Scan for the cell matching the given text and deliver its [x, y] coordinate at center. 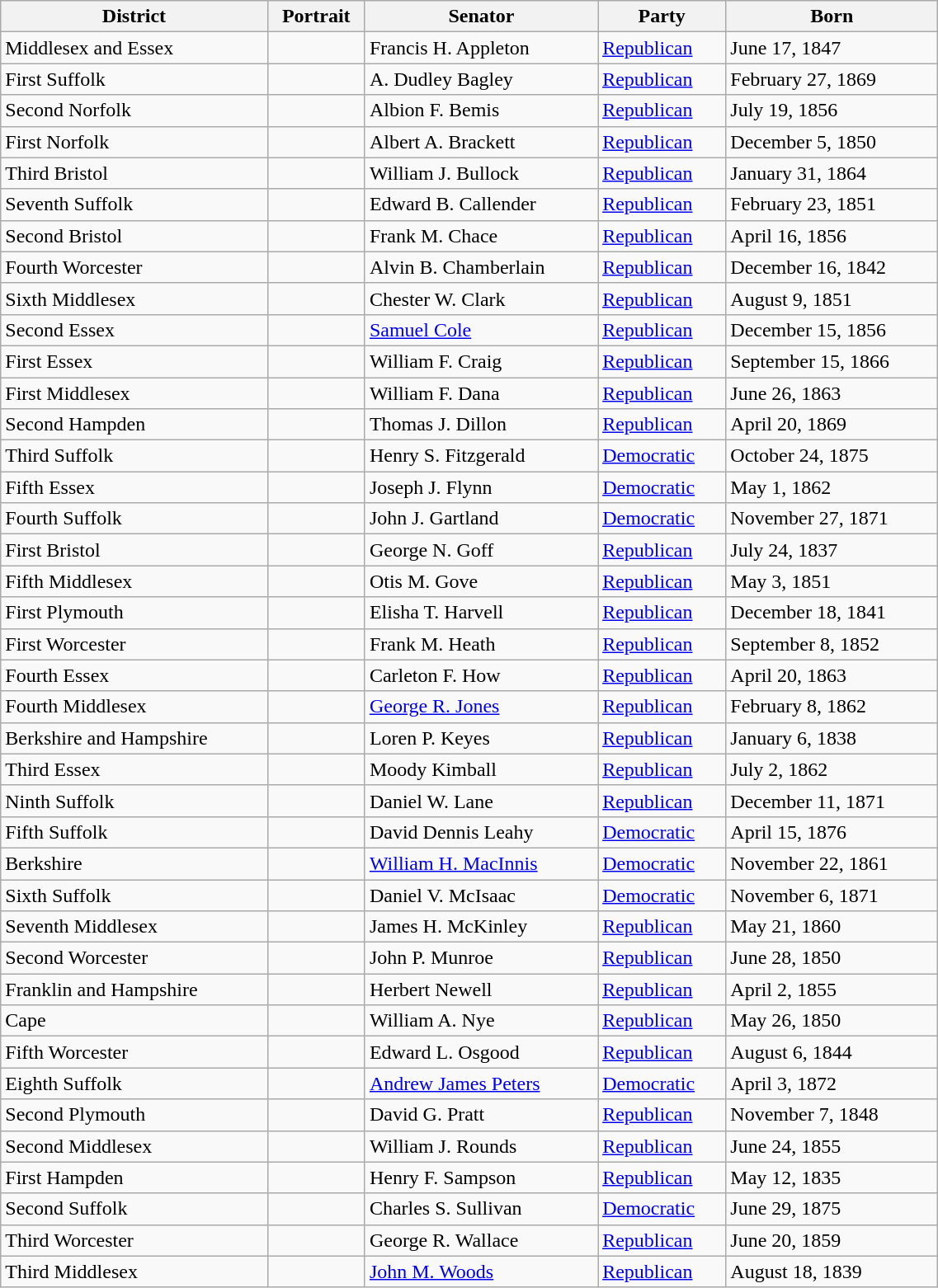
George R. Jones [481, 707]
Third Middlesex [134, 1272]
Cape [134, 1021]
June 24, 1855 [832, 1146]
April 20, 1869 [832, 425]
August 18, 1839 [832, 1272]
First Plymouth [134, 613]
December 11, 1871 [832, 801]
Middlesex and Essex [134, 48]
April 15, 1876 [832, 832]
November 6, 1871 [832, 895]
Joseph J. Flynn [481, 487]
Francis H. Appleton [481, 48]
David G. Pratt [481, 1115]
February 23, 1851 [832, 204]
June 17, 1847 [832, 48]
November 7, 1848 [832, 1115]
David Dennis Leahy [481, 832]
Second Essex [134, 330]
June 28, 1850 [832, 958]
December 5, 1850 [832, 142]
January 6, 1838 [832, 738]
April 2, 1855 [832, 990]
December 15, 1856 [832, 330]
Andrew James Peters [481, 1084]
Berkshire [134, 863]
First Norfolk [134, 142]
February 27, 1869 [832, 79]
Born [832, 16]
William J. Rounds [481, 1146]
Party [662, 16]
Otis M. Gove [481, 581]
First Worcester [134, 644]
June 29, 1875 [832, 1209]
William H. MacInnis [481, 863]
May 3, 1851 [832, 581]
William J. Bullock [481, 173]
First Hampden [134, 1178]
Daniel W. Lane [481, 801]
Albert A. Brackett [481, 142]
Charles S. Sullivan [481, 1209]
Alvin B. Chamberlain [481, 267]
Edward L. Osgood [481, 1052]
A. Dudley Bagley [481, 79]
July 24, 1837 [832, 550]
November 27, 1871 [832, 519]
Samuel Cole [481, 330]
Second Norfolk [134, 110]
December 18, 1841 [832, 613]
Fifth Worcester [134, 1052]
Henry S. Fitzgerald [481, 456]
Edward B. Callender [481, 204]
Sixth Middlesex [134, 298]
August 9, 1851 [832, 298]
Sixth Suffolk [134, 895]
May 1, 1862 [832, 487]
Loren P. Keyes [481, 738]
First Essex [134, 361]
James H. McKinley [481, 927]
May 26, 1850 [832, 1021]
Third Essex [134, 769]
November 22, 1861 [832, 863]
Daniel V. McIsaac [481, 895]
Carleton F. How [481, 675]
May 21, 1860 [832, 927]
William F. Dana [481, 393]
Frank M. Chace [481, 236]
First Bristol [134, 550]
August 6, 1844 [832, 1052]
May 12, 1835 [832, 1178]
Second Suffolk [134, 1209]
October 24, 1875 [832, 456]
July 19, 1856 [832, 110]
John P. Munroe [481, 958]
Fourth Worcester [134, 267]
June 20, 1859 [832, 1240]
Thomas J. Dillon [481, 425]
District [134, 16]
Fourth Middlesex [134, 707]
Second Bristol [134, 236]
Fourth Suffolk [134, 519]
Berkshire and Hampshire [134, 738]
April 3, 1872 [832, 1084]
First Suffolk [134, 79]
Portrait [316, 16]
Senator [481, 16]
Frank M. Heath [481, 644]
Second Middlesex [134, 1146]
September 8, 1852 [832, 644]
February 8, 1862 [832, 707]
Chester W. Clark [481, 298]
June 26, 1863 [832, 393]
George N. Goff [481, 550]
July 2, 1862 [832, 769]
September 15, 1866 [832, 361]
George R. Wallace [481, 1240]
Ninth Suffolk [134, 801]
Fifth Suffolk [134, 832]
William F. Craig [481, 361]
Third Bristol [134, 173]
John M. Woods [481, 1272]
Fifth Essex [134, 487]
Eighth Suffolk [134, 1084]
Second Plymouth [134, 1115]
April 20, 1863 [832, 675]
Third Worcester [134, 1240]
December 16, 1842 [832, 267]
Seventh Middlesex [134, 927]
First Middlesex [134, 393]
Second Hampden [134, 425]
Moody Kimball [481, 769]
Fifth Middlesex [134, 581]
Second Worcester [134, 958]
Seventh Suffolk [134, 204]
John J. Gartland [481, 519]
Fourth Essex [134, 675]
Franklin and Hampshire [134, 990]
Third Suffolk [134, 456]
Albion F. Bemis [481, 110]
January 31, 1864 [832, 173]
William A. Nye [481, 1021]
Herbert Newell [481, 990]
April 16, 1856 [832, 236]
Henry F. Sampson [481, 1178]
Elisha T. Harvell [481, 613]
